Pinpoint the cell where the given text exists, returning its (x, y) midpoint coordinate. 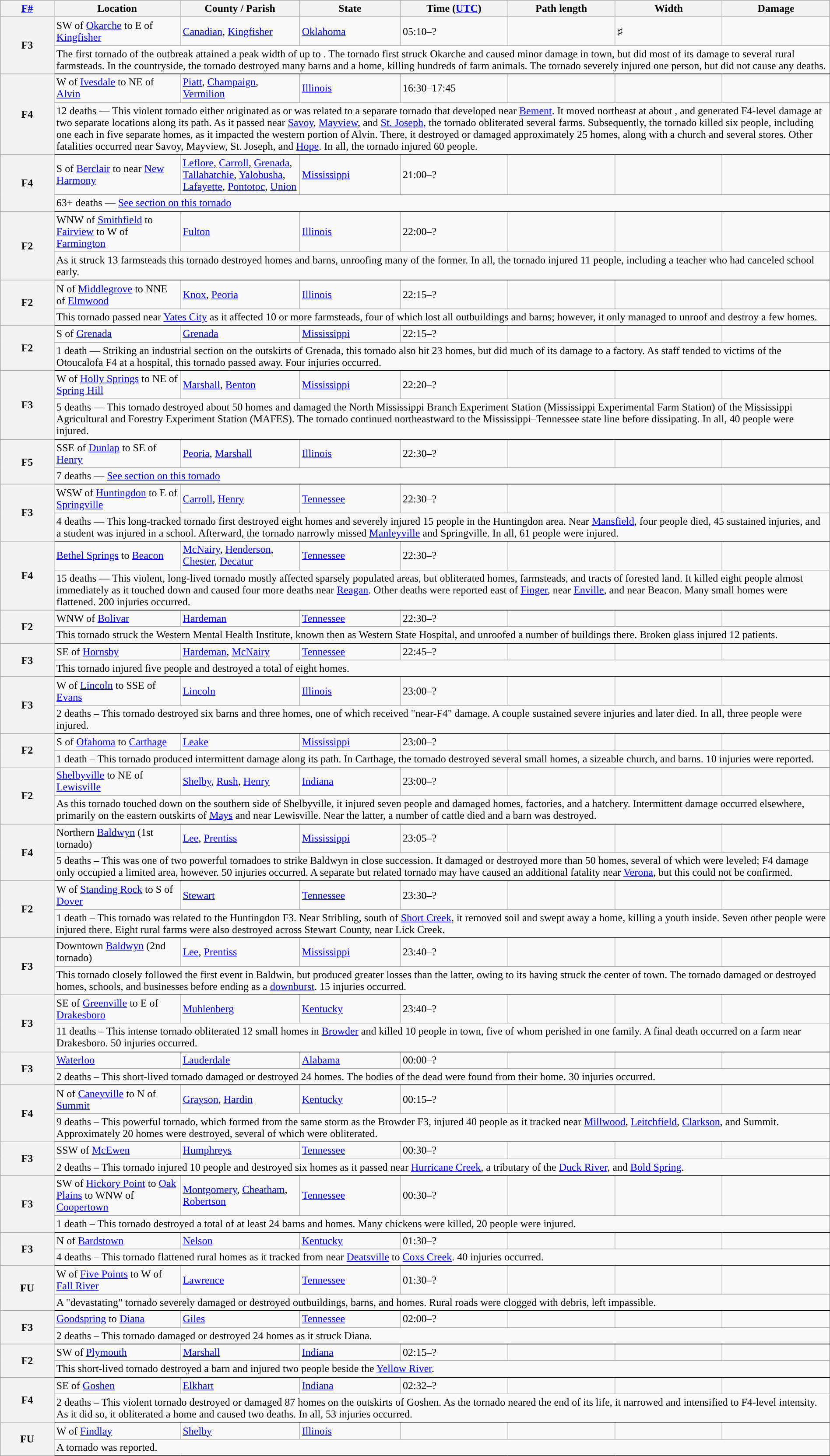
SW of Okarche to E of Kingfisher (117, 32)
00:00–? (454, 1060)
S of Berclair to near New Harmony (117, 175)
Canadian, Kingfisher (240, 32)
W of Lincoln to SSE of Evans (117, 691)
7 deaths — See section on this tornado (442, 476)
Time (UTC) (454, 9)
This short-lived tornado destroyed a barn and injured two people beside the Yellow River. (442, 1369)
SSW of McEwen (117, 1150)
Montgomery, Cheatham, Robertson (240, 1196)
Hardeman (240, 618)
A "devastating" tornado severely damaged or destroyed outbuildings, barns, and homes. Rural roads were clogged with debris, left impassible. (442, 1302)
Goodspring to Diana (117, 1319)
2 deaths – This tornado damaged or destroyed 24 homes as it struck Diana. (442, 1336)
1 death – This tornado destroyed a total of at least 24 barns and homes. Many chickens were killed, 20 people were injured. (442, 1224)
N of Middlegrove to NNE of Elmwood (117, 294)
16:30–17:45 (454, 88)
Oklahoma (350, 32)
S of Ofahoma to Carthage (117, 742)
W of Holly Springs to NE of Spring Hill (117, 385)
23:30–? (454, 895)
63+ deaths — See section on this tornado (442, 203)
W of Findlay (117, 1431)
W of Ivesdale to NE of Alvin (117, 88)
Muhlenberg (240, 1009)
County / Parish (240, 9)
Hardeman, McNairy (240, 652)
Alabama (350, 1060)
Marshall, Benton (240, 385)
2 deaths – This tornado injured 10 people and destroyed six homes as it passed near Hurricane Creek, a tributary of the Duck River, and Bold Spring. (442, 1167)
Width (669, 9)
SE of Greenville to E of Drakesboro (117, 1009)
N of Bardstown (117, 1241)
State (350, 9)
A tornado was reported. (442, 1447)
SSE of Dunlap to SE of Henry (117, 453)
23:05–? (454, 839)
02:00–? (454, 1319)
SE of Hornsby (117, 652)
W of Five Points to W of Fall River (117, 1280)
Lincoln (240, 691)
Stewart (240, 895)
Path length (561, 9)
Elkhart (240, 1386)
05:10–? (454, 32)
Giles (240, 1319)
W of Standing Rock to S of Dover (117, 895)
Shelby (240, 1431)
♯ (669, 32)
Bethel Springs to Beacon (117, 556)
22:20–? (454, 385)
Shelby, Rush, Henry (240, 782)
00:15–? (454, 1099)
Northern Baldwyn (1st tornado) (117, 839)
Waterloo (117, 1060)
SW of Hickory Point to Oak Plains to WNW of Coopertown (117, 1196)
S of Grenada (117, 333)
Carroll, Henry (240, 499)
F# (27, 9)
SW of Plymouth (117, 1352)
Location (117, 9)
Damage (776, 9)
02:15–? (454, 1352)
4 deaths – This tornado flattened rural homes as it tracked from near Deatsville to Coxs Creek. 40 injuries occurred. (442, 1257)
WNW of Smithfield to Fairview to W of Farmington (117, 232)
Grenada (240, 333)
Fulton (240, 232)
02:32–? (454, 1386)
Leflore, Carroll, Grenada, Tallahatchie, Yalobusha, Lafayette, Pontotoc, Union (240, 175)
Knox, Peoria (240, 294)
22:45–? (454, 652)
N of Caneyville to N of Summit (117, 1099)
SE of Goshen (117, 1386)
Downtown Baldwyn (2nd tornado) (117, 952)
F5 (27, 462)
22:00–? (454, 232)
Leake (240, 742)
WNW of Bolivar (117, 618)
Nelson (240, 1241)
Grayson, Hardin (240, 1099)
2 deaths – This short-lived tornado damaged or destroyed 24 homes. The bodies of the dead were found from their home. 30 injuries occurred. (442, 1077)
21:00–? (454, 175)
Peoria, Marshall (240, 453)
WSW of Huntingdon to E of Springville (117, 499)
Humphreys (240, 1150)
Marshall (240, 1352)
McNairy, Henderson, Chester, Decatur (240, 556)
Lauderdale (240, 1060)
Shelbyville to NE of Lewisville (117, 782)
This tornado injured five people and destroyed a total of eight homes. (442, 668)
Lawrence (240, 1280)
Piatt, Champaign, Vermilion (240, 88)
